Capture the cell that displays the provided text and extract its [X, Y] central coordinate. 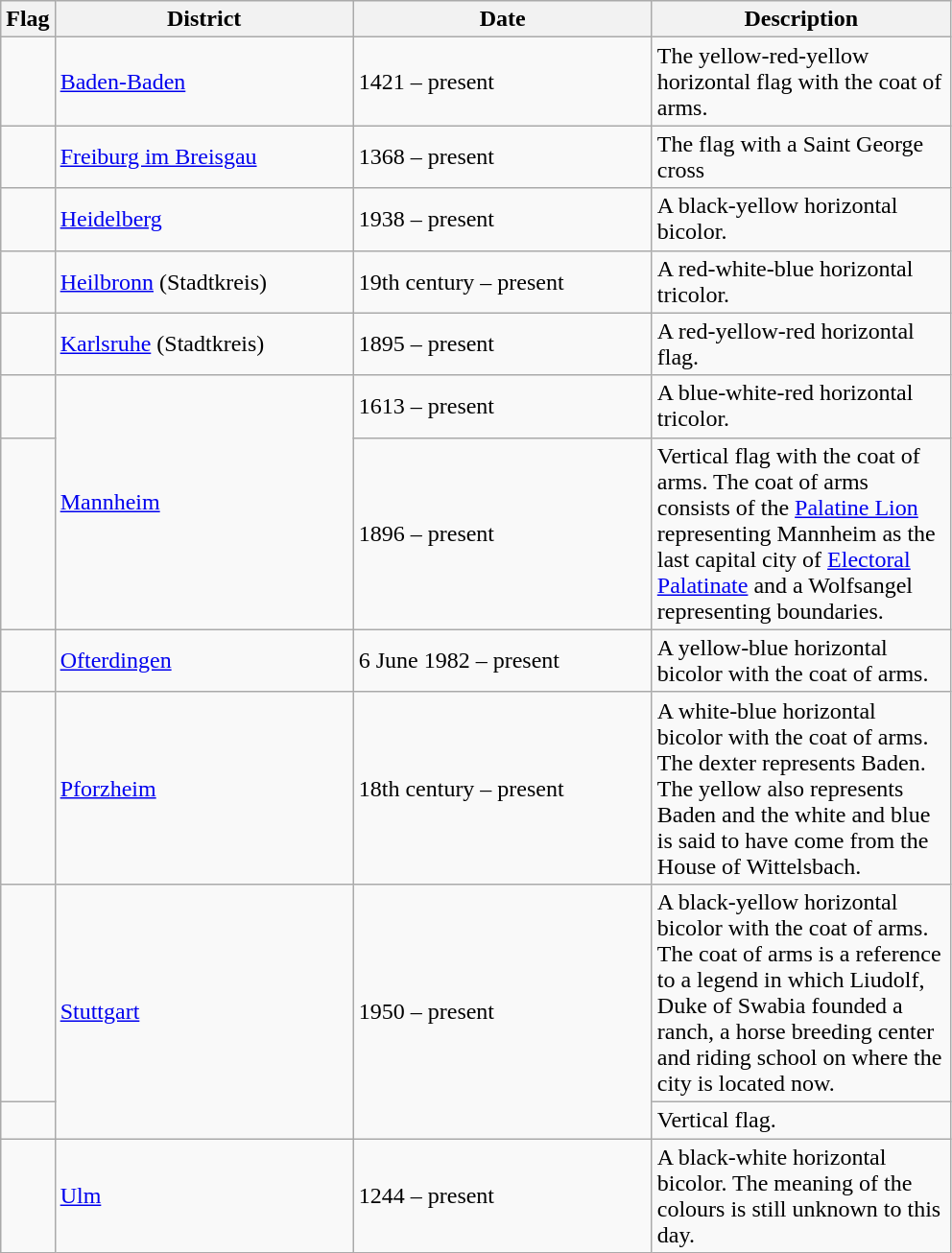
19th century – present [503, 282]
A black-white horizontal bicolor. The meaning of the colours is still unknown to this day. [800, 1195]
1896 – present [503, 533]
Date [503, 19]
The flag with a Saint George cross [800, 157]
18th century – present [503, 788]
1895 – present [503, 343]
1421 – present [503, 82]
A red-white-blue horizontal tricolor. [800, 282]
A red-yellow-red horizontal flag. [800, 343]
1613 – present [503, 407]
A blue-white-red horizontal tricolor. [800, 407]
Pforzheim [203, 788]
Stuttgart [203, 1011]
The yellow-red-yellow horizontal flag with the coat of arms. [800, 82]
1938 – present [503, 219]
Karlsruhe (Stadtkreis) [203, 343]
District [203, 19]
Flag [28, 19]
Vertical flag. [800, 1120]
1950 – present [503, 1011]
A yellow-blue horizontal bicolor with the coat of arms. [800, 660]
Description [800, 19]
Ulm [203, 1195]
Heilbronn (Stadtkreis) [203, 282]
Ofterdingen [203, 660]
Freiburg im Breisgau [203, 157]
Heidelberg [203, 219]
1244 – present [503, 1195]
Baden-Baden [203, 82]
A black-yellow horizontal bicolor. [800, 219]
6 June 1982 – present [503, 660]
1368 – present [503, 157]
Mannheim [203, 503]
